For the text-containing cell, return its midpoint in (x, y) coordinate format. 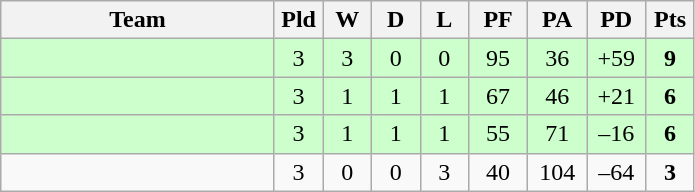
40 (498, 172)
Pts (670, 20)
PA (558, 20)
W (348, 20)
36 (558, 58)
55 (498, 134)
–64 (616, 172)
95 (498, 58)
+21 (616, 96)
46 (558, 96)
67 (498, 96)
–16 (616, 134)
Team (138, 20)
+59 (616, 58)
L (444, 20)
D (396, 20)
Pld (298, 20)
9 (670, 58)
PF (498, 20)
71 (558, 134)
104 (558, 172)
PD (616, 20)
